Provide the (X, Y) coordinate of the cell's center where the given text is located.  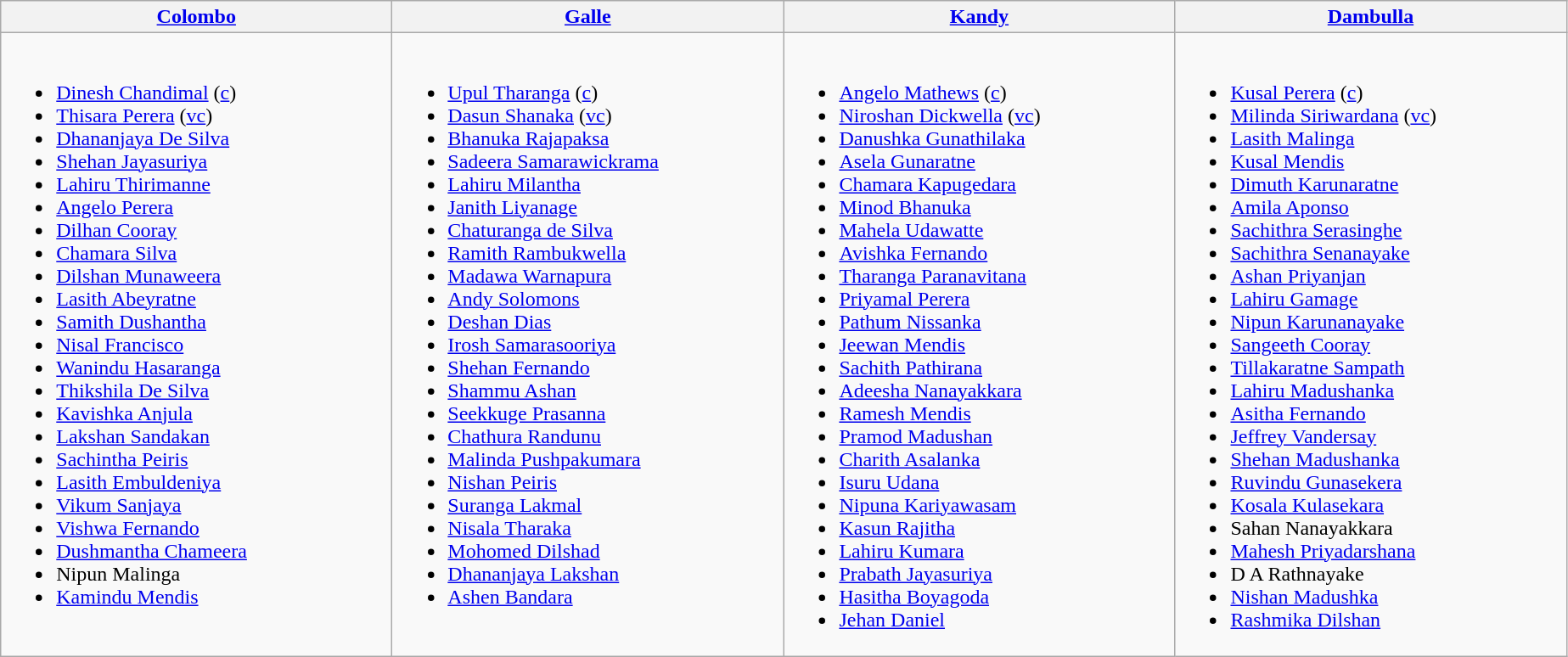
Colombo (197, 17)
Kandy (980, 17)
Dambulla (1370, 17)
Galle (587, 17)
